Determine the [x, y] coordinate at the center of the cell enclosing the given text.  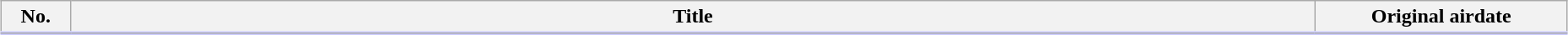
No. [35, 17]
Original airdate [1441, 17]
Title [693, 17]
